Output the (X, Y) coordinate of the center of the cell containing the given text.  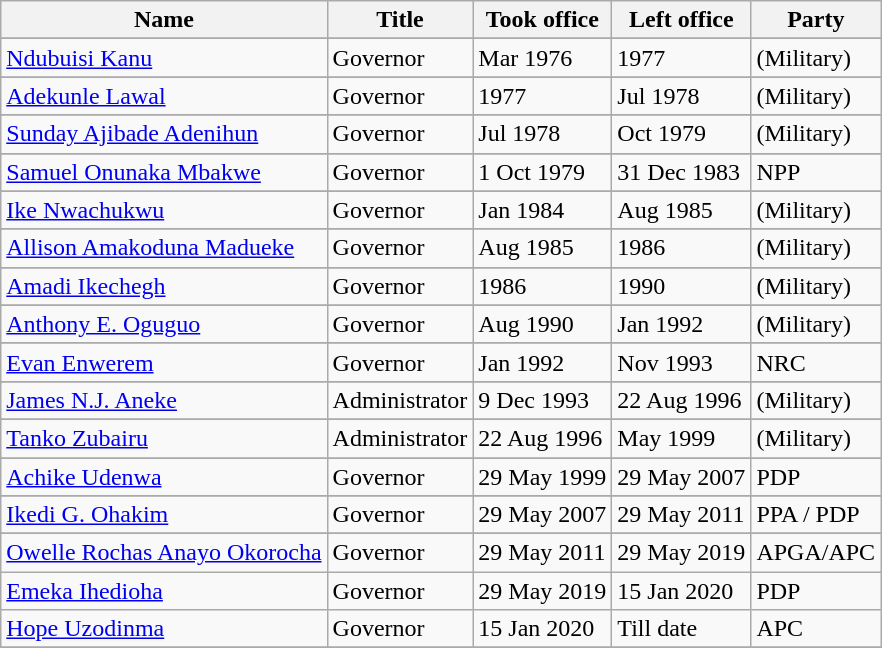
Oct 1979 (682, 134)
Aug 1990 (542, 324)
NRC (816, 362)
Ndubuisi Kanu (164, 58)
Mar 1976 (542, 58)
Nov 1993 (682, 362)
Ikedi G. Ohakim (164, 515)
Took office (542, 20)
James N.J. Aneke (164, 400)
Sunday Ajibade Adenihun (164, 134)
1990 (682, 286)
May 1999 (682, 438)
PPA / PDP (816, 515)
Till date (682, 629)
Allison Amakoduna Madueke (164, 248)
Evan Enwerem (164, 362)
Adekunle Lawal (164, 96)
Emeka Ihedioha (164, 591)
31 Dec 1983 (682, 172)
Name (164, 20)
Samuel Onunaka Mbakwe (164, 172)
Amadi Ikechegh (164, 286)
9 Dec 1993 (542, 400)
29 May 1999 (542, 477)
APGA/APC (816, 553)
Owelle Rochas Anayo Okorocha (164, 553)
Jan 1984 (542, 210)
Title (400, 20)
Hope Uzodinma (164, 629)
Tanko Zubairu (164, 438)
NPP (816, 172)
1 Oct 1979 (542, 172)
Party (816, 20)
Achike Udenwa (164, 477)
Ike Nwachukwu (164, 210)
Left office (682, 20)
APC (816, 629)
Anthony E. Oguguo (164, 324)
